Identify which cell holds the provided text, then report its [x, y] central coordinate. 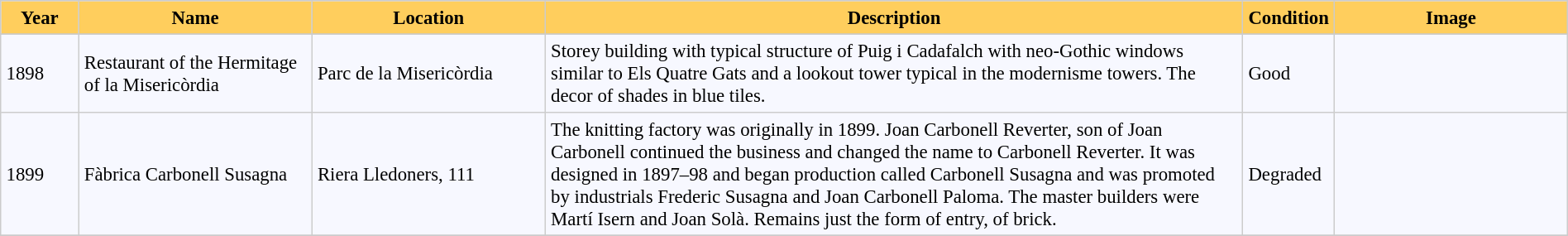
Name [195, 17]
1899 [40, 174]
Fàbrica Carbonell Susagna [195, 174]
1898 [40, 73]
Condition [1288, 17]
Description [893, 17]
Degraded [1288, 174]
Restaurant of the Hermitage of la Misericòrdia [195, 73]
Parc de la Misericòrdia [428, 73]
Good [1288, 73]
Image [1451, 17]
Riera Lledoners, 111 [428, 174]
Year [40, 17]
Location [428, 17]
